Scan for the cell matching the given text and deliver its (x, y) coordinate at center. 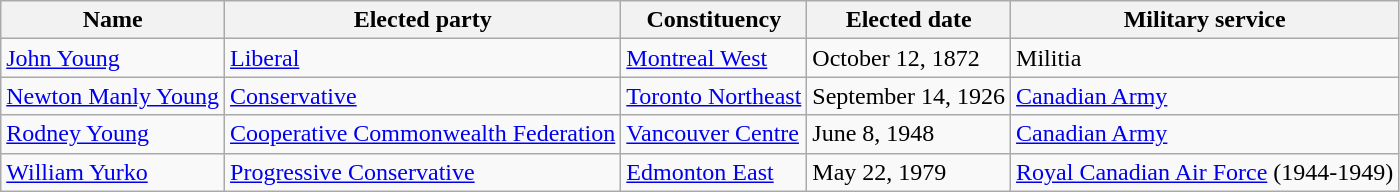
Vancouver Centre (714, 134)
Newton Manly Young (113, 96)
October 12, 1872 (909, 58)
Conservative (423, 96)
Constituency (714, 20)
June 8, 1948 (909, 134)
William Yurko (113, 172)
Militia (1205, 58)
September 14, 1926 (909, 96)
Montreal West (714, 58)
John Young (113, 58)
Edmonton East (714, 172)
Royal Canadian Air Force (1944-1949) (1205, 172)
Progressive Conservative (423, 172)
May 22, 1979 (909, 172)
Cooperative Commonwealth Federation (423, 134)
Elected date (909, 20)
Toronto Northeast (714, 96)
Military service (1205, 20)
Elected party (423, 20)
Name (113, 20)
Liberal (423, 58)
Rodney Young (113, 134)
